Locate the cell with the specified text and output its [X, Y] center coordinate. 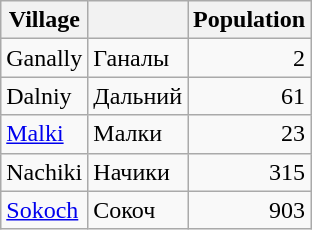
Nachiki [44, 172]
Ganally [44, 58]
903 [250, 210]
Начики [138, 172]
Village [44, 20]
315 [250, 172]
Дальний [138, 96]
Сокоч [138, 210]
Малки [138, 134]
61 [250, 96]
23 [250, 134]
Malki [44, 134]
Sokoch [44, 210]
Dalniy [44, 96]
Population [250, 20]
Ганалы [138, 58]
2 [250, 58]
